Detect which cell encompasses the target text, then output its (x, y) center coordinate. 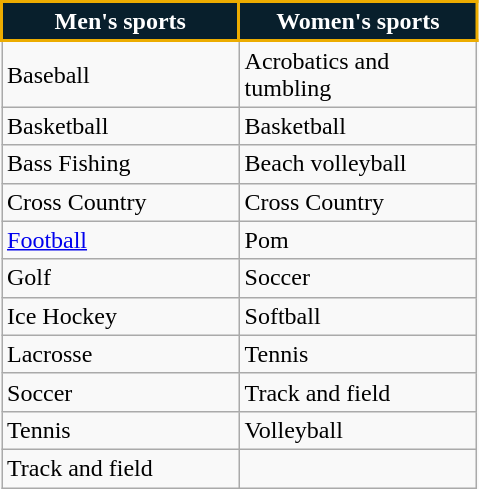
Bass Fishing (121, 164)
Football (121, 240)
Softball (358, 316)
Pom (358, 240)
Acrobatics and tumbling (358, 74)
Baseball (121, 74)
Golf (121, 278)
Lacrosse (121, 354)
Men's sports (121, 22)
Volleyball (358, 430)
Beach volleyball (358, 164)
Women's sports (358, 22)
Ice Hockey (121, 316)
